Detect which cell encompasses the target text, then output its (X, Y) center coordinate. 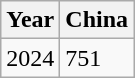
751 (97, 58)
Year (30, 20)
2024 (30, 58)
China (97, 20)
